Locate the cell with the specified text and output its (X, Y) center coordinate. 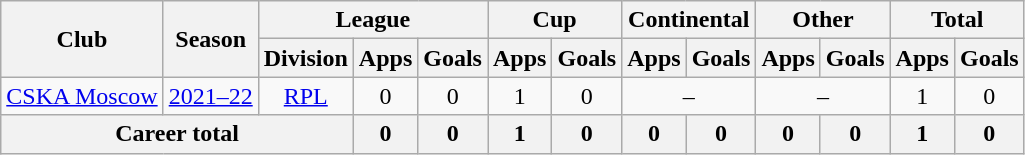
Cup (555, 20)
Total (957, 20)
Season (210, 39)
RPL (306, 96)
Club (82, 39)
Other (823, 20)
CSKA Moscow (82, 96)
Division (306, 58)
Career total (178, 134)
League (372, 20)
Continental (689, 20)
2021–22 (210, 96)
